Output the (x, y) coordinate of the center of the cell containing the given text.  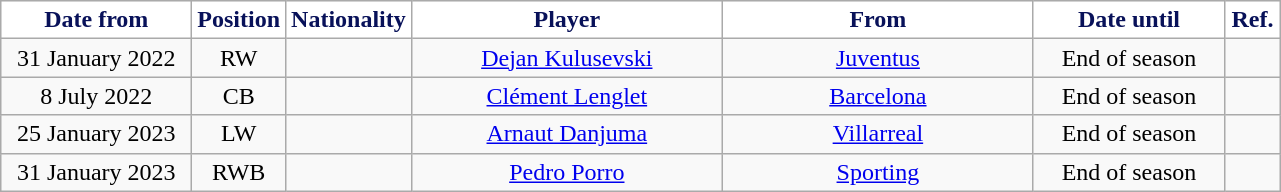
Player (566, 20)
Nationality (349, 20)
LW (239, 134)
Villarreal (878, 134)
RWB (239, 172)
Juventus (878, 58)
Arnaut Danjuma (566, 134)
Position (239, 20)
Clément Lenglet (566, 96)
RW (239, 58)
31 January 2022 (96, 58)
Pedro Porro (566, 172)
Date from (96, 20)
Sporting (878, 172)
Dejan Kulusevski (566, 58)
Ref. (1252, 20)
31 January 2023 (96, 172)
Date until (1128, 20)
8 July 2022 (96, 96)
CB (239, 96)
25 January 2023 (96, 134)
From (878, 20)
Barcelona (878, 96)
